Detect which cell encompasses the target text, then output its [x, y] center coordinate. 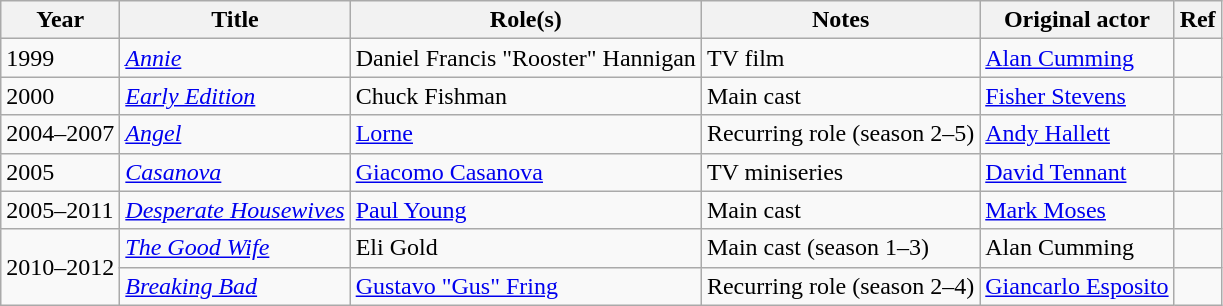
Casanova [235, 172]
Role(s) [526, 20]
Angel [235, 134]
2005–2011 [60, 210]
Breaking Bad [235, 286]
TV film [840, 58]
Fisher Stevens [1077, 96]
Giacomo Casanova [526, 172]
2000 [60, 96]
2010–2012 [60, 267]
2004–2007 [60, 134]
Annie [235, 58]
Title [235, 20]
1999 [60, 58]
2005 [60, 172]
Gustavo "Gus" Fring [526, 286]
David Tennant [1077, 172]
Paul Young [526, 210]
The Good Wife [235, 248]
Notes [840, 20]
Recurring role (season 2–4) [840, 286]
Ref [1198, 20]
Main cast (season 1–3) [840, 248]
Eli Gold [526, 248]
Early Edition [235, 96]
Andy Hallett [1077, 134]
Recurring role (season 2–5) [840, 134]
Original actor [1077, 20]
Year [60, 20]
Daniel Francis "Rooster" Hannigan [526, 58]
Chuck Fishman [526, 96]
Mark Moses [1077, 210]
Giancarlo Esposito [1077, 286]
Lorne [526, 134]
TV miniseries [840, 172]
Desperate Housewives [235, 210]
